Identify which cell holds the provided text, then report its (x, y) central coordinate. 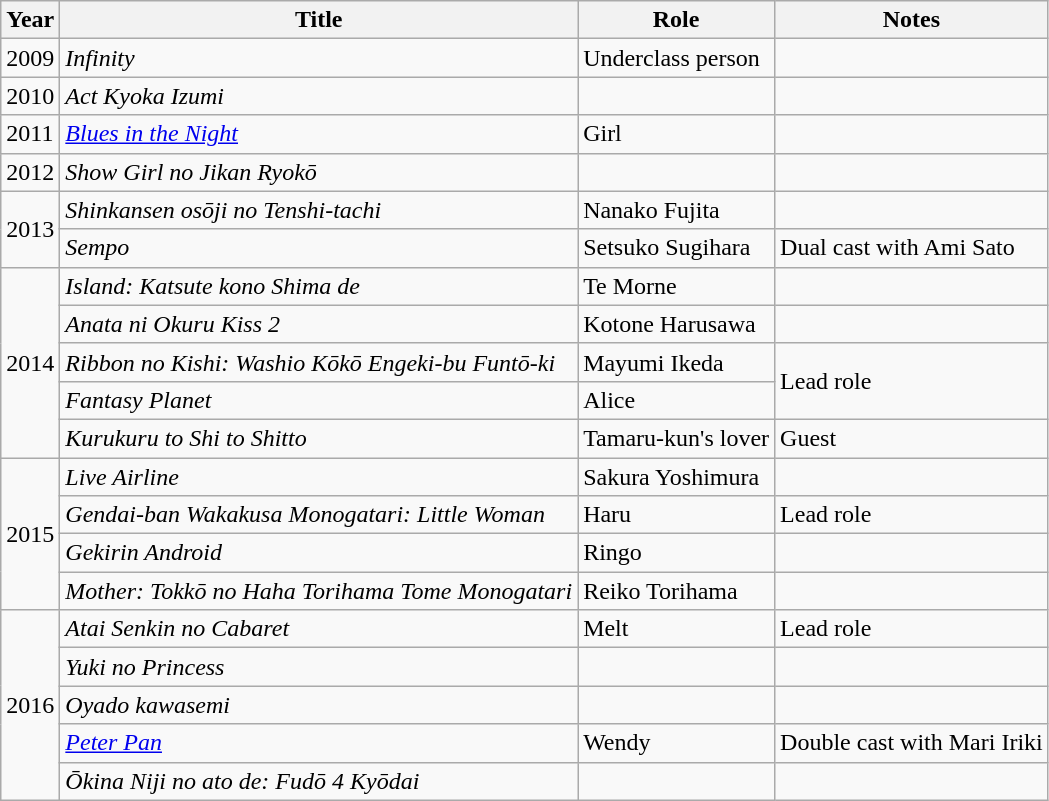
Shinkansen osōji no Tenshi-tachi (319, 210)
Melt (676, 629)
2014 (30, 362)
2015 (30, 534)
Sakura Yoshimura (676, 477)
2013 (30, 229)
Kurukuru to Shi to Shitto (319, 438)
2012 (30, 172)
Sempo (319, 248)
Nanako Fujita (676, 210)
Island: Katsute kono Shima de (319, 286)
2011 (30, 134)
Wendy (676, 743)
Girl (676, 134)
Act Kyoka Izumi (319, 96)
Oyado kawasemi (319, 705)
Ribbon no Kishi: Washio Kōkō Engeki-bu Funtō-ki (319, 362)
2016 (30, 705)
Tamaru-kun's lover (676, 438)
Gekirin Android (319, 553)
Alice (676, 400)
2009 (30, 58)
Title (319, 20)
Live Airline (319, 477)
Ringo (676, 553)
Kotone Harusawa (676, 324)
Dual cast with Ami Sato (912, 248)
Atai Senkin no Cabaret (319, 629)
Double cast with Mari Iriki (912, 743)
Ōkina Niji no ato de: Fudō 4 Kyōdai (319, 781)
Mayumi Ikeda (676, 362)
Fantasy Planet (319, 400)
Haru (676, 515)
Role (676, 20)
Yuki no Princess (319, 667)
Guest (912, 438)
Infinity (319, 58)
Reiko Torihama (676, 591)
Te Morne (676, 286)
Notes (912, 20)
Gendai-ban Wakakusa Monogatari: Little Woman (319, 515)
2010 (30, 96)
Peter Pan (319, 743)
Year (30, 20)
Anata ni Okuru Kiss 2 (319, 324)
Setsuko Sugihara (676, 248)
Underclass person (676, 58)
Show Girl no Jikan Ryokō (319, 172)
Mother: Tokkō no Haha Torihama Tome Monogatari (319, 591)
Blues in the Night (319, 134)
